From the cell containing the given text, extract its center point as [X, Y] coordinate. 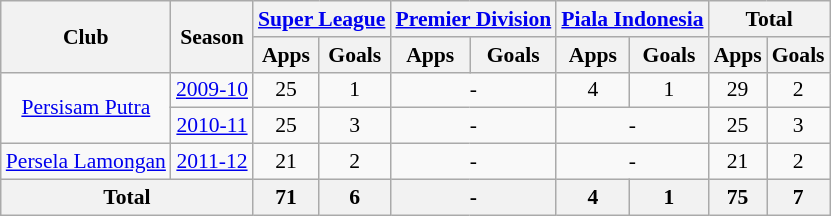
Season [212, 36]
29 [738, 90]
2010-11 [212, 126]
75 [738, 197]
2009-10 [212, 90]
7 [798, 197]
71 [286, 197]
2011-12 [212, 162]
Super League [322, 19]
Piala Indonesia [632, 19]
Club [86, 36]
Premier Division [473, 19]
6 [354, 197]
Persela Lamongan [86, 162]
Persisam Putra [86, 108]
